Return (X, Y) of the center of cell containing provided text 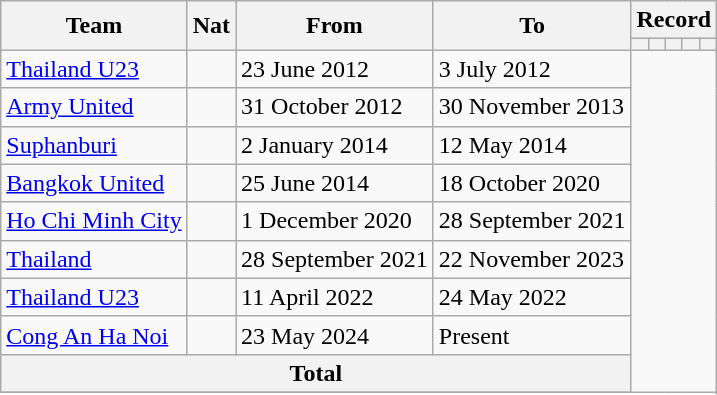
Total (316, 373)
18 October 2020 (532, 183)
11 April 2022 (335, 297)
12 May 2014 (532, 145)
Bangkok United (94, 183)
Ho Chi Minh City (94, 221)
From (335, 26)
Present (532, 335)
24 May 2022 (532, 297)
Cong An Ha Noi (94, 335)
Army United (94, 107)
31 October 2012 (335, 107)
22 November 2023 (532, 259)
3 July 2012 (532, 69)
30 November 2013 (532, 107)
To (532, 26)
2 January 2014 (335, 145)
Nat (211, 26)
Thailand (94, 259)
25 June 2014 (335, 183)
Team (94, 26)
Suphanburi (94, 145)
23 May 2024 (335, 335)
Record (674, 20)
23 June 2012 (335, 69)
1 December 2020 (335, 221)
